Extract the (x, y) coordinate from the center of the cell holding the provided text.  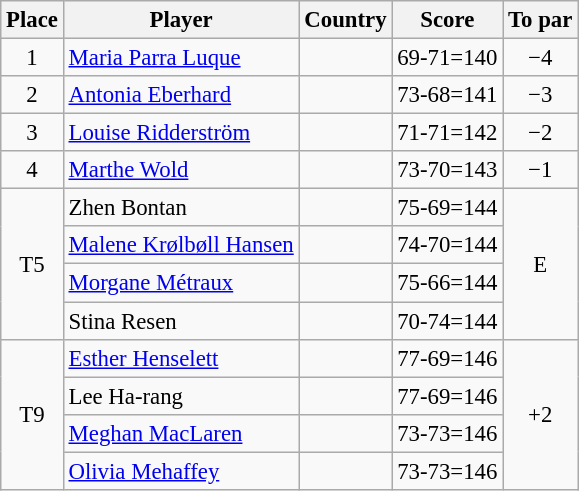
E (540, 264)
3 (32, 133)
73-70=143 (448, 170)
4 (32, 170)
69-71=140 (448, 58)
−2 (540, 133)
Morgane Métraux (181, 283)
−3 (540, 95)
+2 (540, 414)
75-69=144 (448, 208)
75-66=144 (448, 283)
Olivia Mehaffey (181, 471)
74-70=144 (448, 245)
70-74=144 (448, 321)
73-68=141 (448, 95)
To par (540, 20)
71-71=142 (448, 133)
Meghan MacLaren (181, 433)
Lee Ha-rang (181, 396)
−4 (540, 58)
Score (448, 20)
Country (346, 20)
Stina Resen (181, 321)
Maria Parra Luque (181, 58)
Malene Krølbøll Hansen (181, 245)
2 (32, 95)
Antonia Eberhard (181, 95)
Player (181, 20)
Marthe Wold (181, 170)
Place (32, 20)
Zhen Bontan (181, 208)
1 (32, 58)
Louise Ridderström (181, 133)
T5 (32, 264)
Esther Henselett (181, 358)
T9 (32, 414)
−1 (540, 170)
